Find where the given text appears and provide that cell's center as (x, y) coordinate. 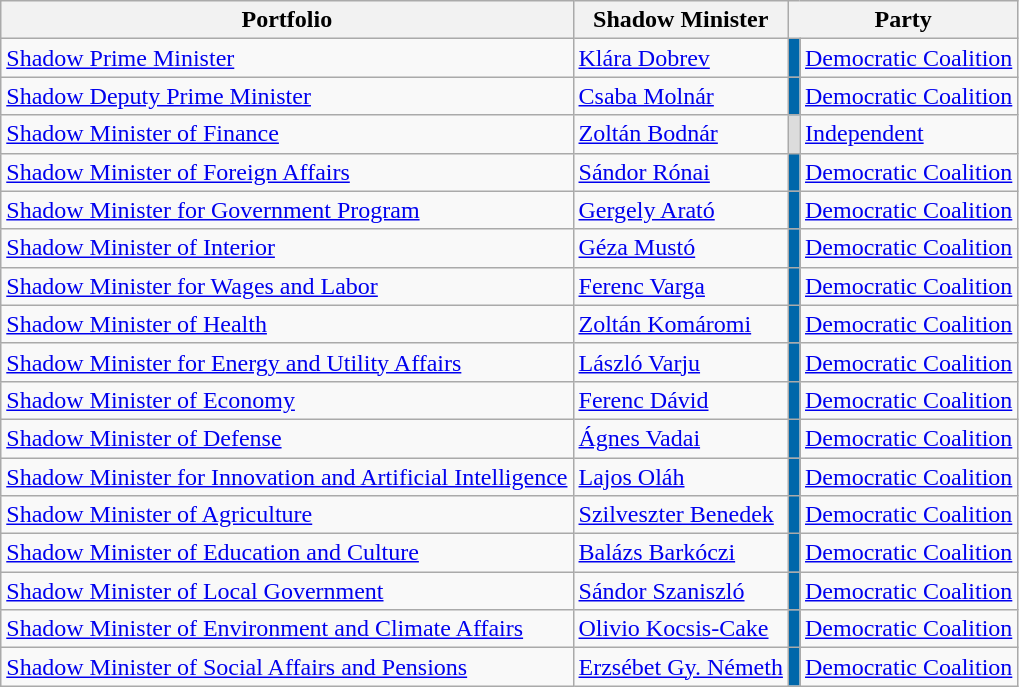
Shadow Prime Minister (287, 58)
Shadow Minister of Health (287, 324)
Ágnes Vadai (680, 438)
Lajos Oláh (680, 477)
Gergely Arató (680, 210)
Shadow Minister of Education and Culture (287, 553)
Shadow Minister of Interior (287, 248)
Shadow Minister of Local Government (287, 591)
Shadow Minister of Environment and Climate Affairs (287, 629)
Shadow Deputy Prime Minister (287, 96)
Shadow Minister of Foreign Affairs (287, 172)
Shadow Minister of Agriculture (287, 515)
Zoltán Komáromi (680, 324)
Géza Mustó (680, 248)
Szilveszter Benedek (680, 515)
Sándor Rónai (680, 172)
László Varju (680, 362)
Olivio Kocsis-Cake (680, 629)
Shadow Minister for Energy and Utility Affairs (287, 362)
Shadow Minister of Economy (287, 400)
Shadow Minister of Defense (287, 438)
Shadow Minister of Social Affairs and Pensions (287, 667)
Shadow Minister (680, 20)
Party (902, 20)
Zoltán Bodnár (680, 134)
Ferenc Varga (680, 286)
Shadow Minister for Government Program (287, 210)
Independent (909, 134)
Balázs Barkóczi (680, 553)
Erzsébet Gy. Németh (680, 667)
Shadow Minister of Finance (287, 134)
Sándor Szaniszló (680, 591)
Shadow Minister for Wages and Labor (287, 286)
Ferenc Dávid (680, 400)
Csaba Molnár (680, 96)
Klára Dobrev (680, 58)
Shadow Minister for Innovation and Artificial Intelligence (287, 477)
Portfolio (287, 20)
